Identify which cell holds the provided text, then report its (X, Y) central coordinate. 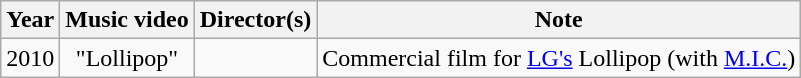
"Lollipop" (127, 58)
Commercial film for LG's Lollipop (with M.I.C.) (559, 58)
Director(s) (256, 20)
2010 (30, 58)
Note (559, 20)
Year (30, 20)
Music video (127, 20)
